Detect which cell encompasses the target text, then output its [x, y] center coordinate. 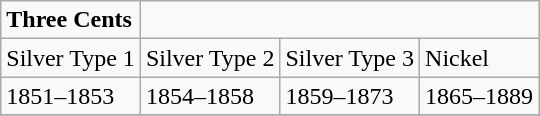
1851–1853 [71, 96]
Silver Type 2 [210, 58]
1865–1889 [480, 96]
Three Cents [71, 20]
1859–1873 [350, 96]
Nickel [480, 58]
Silver Type 3 [350, 58]
Silver Type 1 [71, 58]
1854–1858 [210, 96]
